Scan for the cell matching the given text and deliver its (X, Y) coordinate at center. 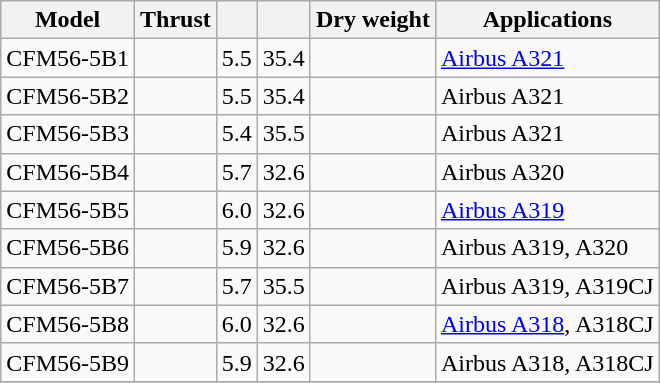
5.4 (236, 134)
CFM56-5B2 (68, 96)
CFM56-5B1 (68, 58)
Model (68, 20)
CFM56-5B5 (68, 210)
Airbus A319 (547, 210)
CFM56-5B9 (68, 362)
Dry weight (372, 20)
CFM56-5B8 (68, 324)
Thrust (176, 20)
Airbus A319, A319CJ (547, 286)
Airbus A319, A320 (547, 248)
Applications (547, 20)
CFM56-5B6 (68, 248)
CFM56-5B7 (68, 286)
CFM56-5B3 (68, 134)
CFM56-5B4 (68, 172)
Airbus A320 (547, 172)
